Return the (x, y) coordinate for the center point of the cell that contains the specified text.  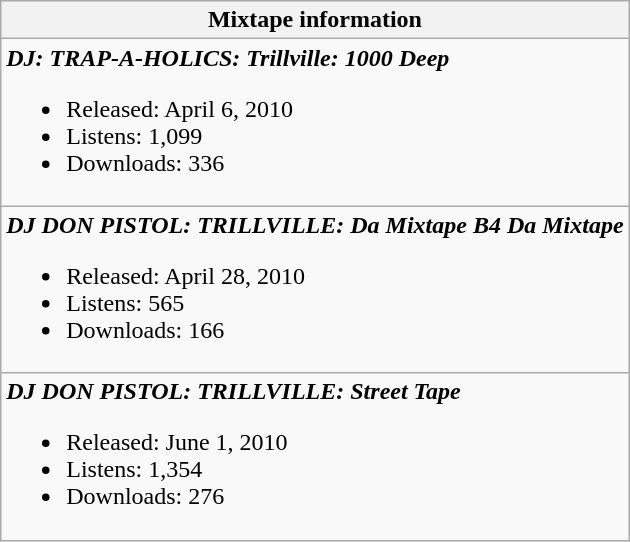
DJ DON PISTOL: TRILLVILLE: Da Mixtape B4 Da MixtapeReleased: April 28, 2010Listens: 565Downloads: 166 (315, 290)
Mixtape information (315, 20)
DJ DON PISTOL: TRILLVILLE: Street TapeReleased: June 1, 2010Listens: 1,354Downloads: 276 (315, 456)
DJ: TRAP-A-HOLICS: Trillville: 1000 DeepReleased: April 6, 2010Listens: 1,099Downloads: 336 (315, 122)
